Extract the (x, y) coordinate from the center of the cell holding the provided text.  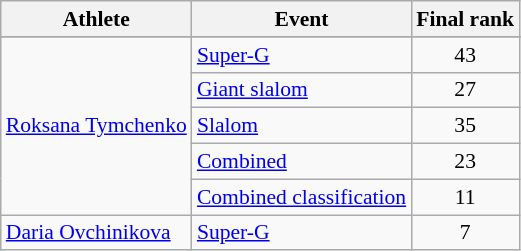
7 (465, 233)
35 (465, 126)
Final rank (465, 19)
Athlete (96, 19)
Roksana Tymchenko (96, 126)
Daria Ovchinikova (96, 233)
Slalom (302, 126)
43 (465, 55)
27 (465, 90)
Event (302, 19)
Combined (302, 162)
Giant slalom (302, 90)
Combined classification (302, 197)
23 (465, 162)
11 (465, 197)
